Extract the (X, Y) coordinate from the center of the cell holding the provided text.  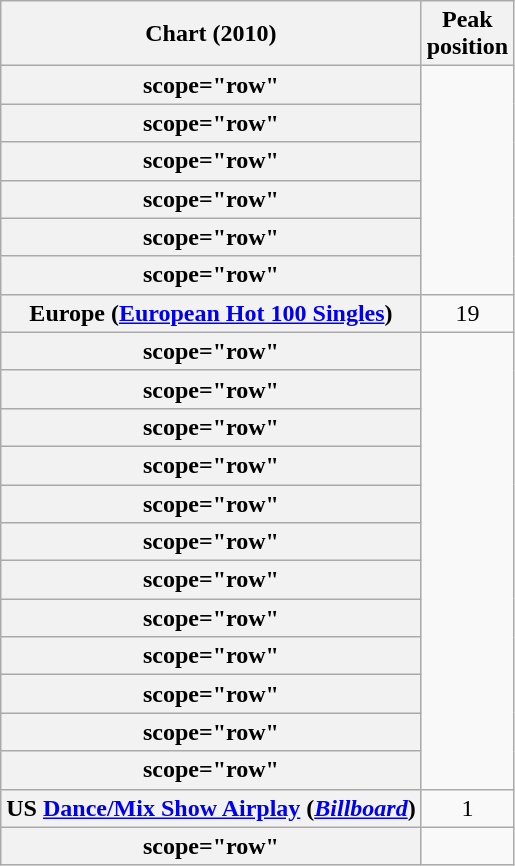
1 (467, 808)
Peakposition (467, 34)
19 (467, 313)
US Dance/Mix Show Airplay (Billboard) (211, 808)
Chart (2010) (211, 34)
Europe (European Hot 100 Singles) (211, 313)
